Find where the given text appears and provide that cell's center as [X, Y] coordinate. 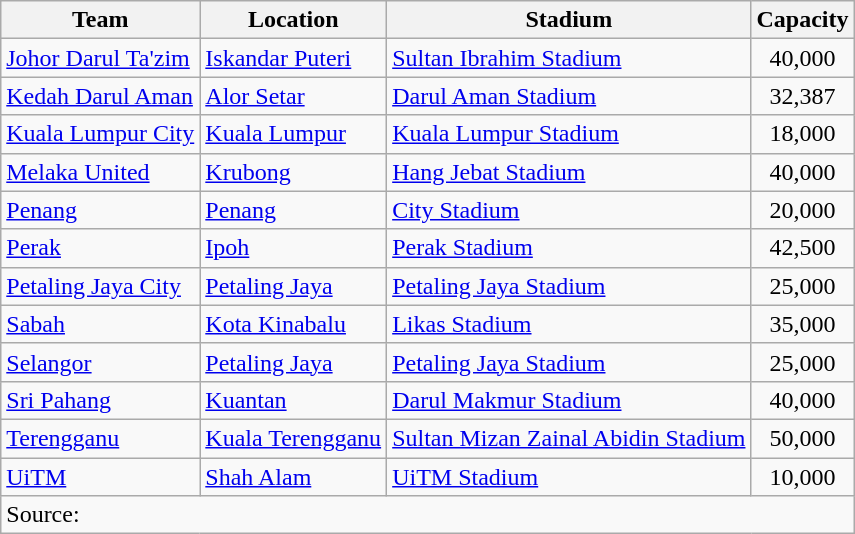
50,000 [802, 438]
Location [294, 20]
Shah Alam [294, 477]
Sultan Mizan Zainal Abidin Stadium [569, 438]
Johor Darul Ta'zim [100, 58]
Darul Aman Stadium [569, 96]
Kuala Lumpur City [100, 134]
Kuantan [294, 400]
Krubong [294, 172]
Kuala Lumpur [294, 134]
Selangor [100, 362]
Perak [100, 248]
Perak Stadium [569, 248]
Darul Makmur Stadium [569, 400]
City Stadium [569, 210]
Melaka United [100, 172]
Sri Pahang [100, 400]
Terengganu [100, 438]
Ipoh [294, 248]
42,500 [802, 248]
Sultan Ibrahim Stadium [569, 58]
20,000 [802, 210]
Stadium [569, 20]
Kuala Terengganu [294, 438]
32,387 [802, 96]
Iskandar Puteri [294, 58]
Kuala Lumpur Stadium [569, 134]
10,000 [802, 477]
Source: [428, 515]
Kota Kinabalu [294, 324]
Alor Setar [294, 96]
Kedah Darul Aman [100, 96]
Capacity [802, 20]
Sabah [100, 324]
35,000 [802, 324]
Team [100, 20]
Hang Jebat Stadium [569, 172]
Petaling Jaya City [100, 286]
18,000 [802, 134]
Likas Stadium [569, 324]
UiTM [100, 477]
UiTM Stadium [569, 477]
